Identify which cell holds the provided text, then report its [X, Y] central coordinate. 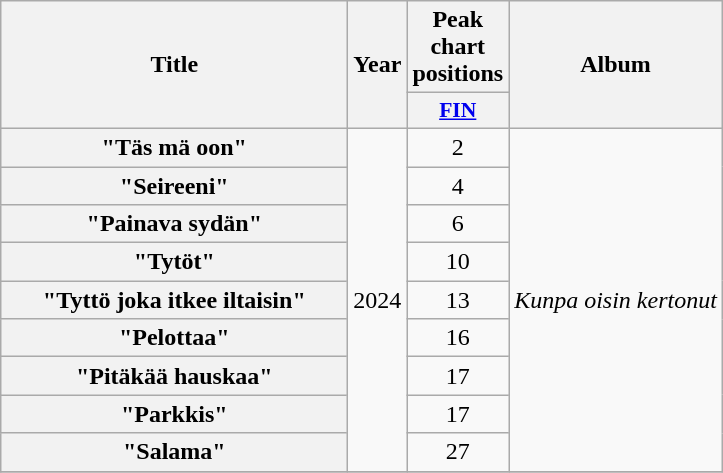
"Täs mä oon" [174, 147]
6 [458, 224]
Title [174, 65]
"Pitäkää hauskaa" [174, 376]
Kunpa oisin kertonut [616, 300]
10 [458, 262]
"Salama" [174, 452]
"Pelottaa" [174, 338]
4 [458, 185]
Year [378, 65]
27 [458, 452]
Peak chart positions [458, 47]
13 [458, 300]
Album [616, 65]
2 [458, 147]
"Parkkis" [174, 414]
"Tyttö joka itkee iltaisin" [174, 300]
16 [458, 338]
"Seireeni" [174, 185]
"Painava sydän" [174, 224]
2024 [378, 300]
"Tytöt" [174, 262]
FIN [458, 111]
